Extract the [x, y] coordinate from the center of the cell holding the provided text.  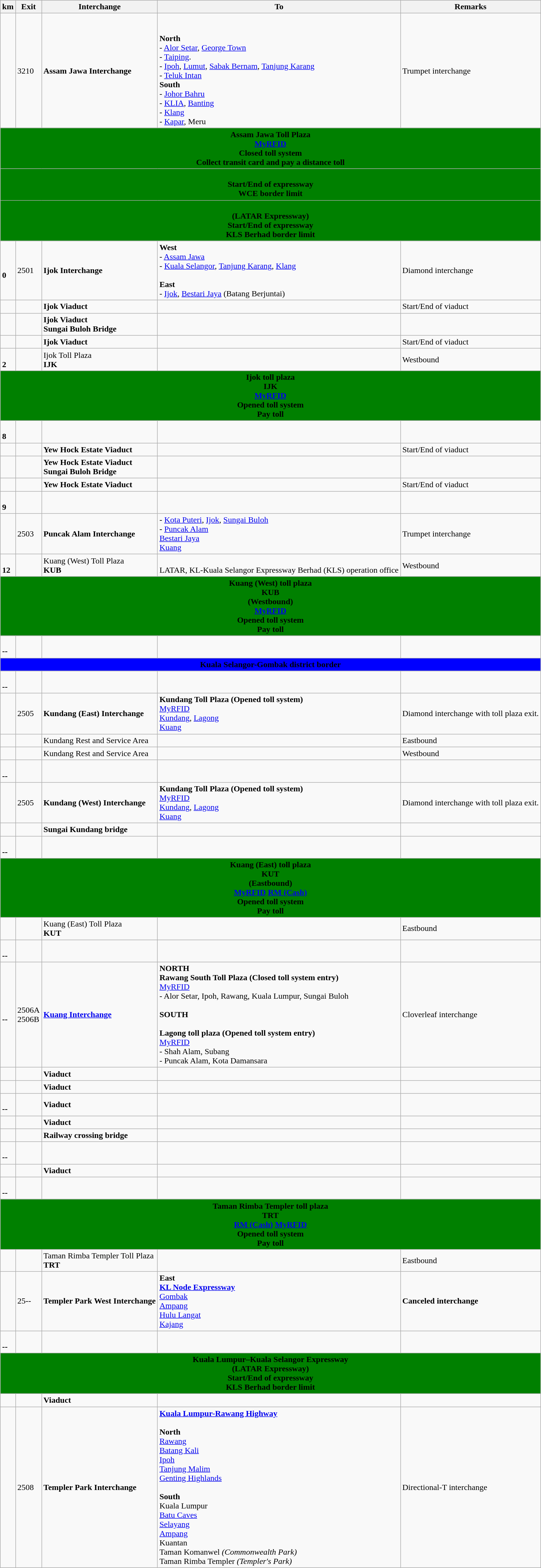
2506A2506B [28, 1015]
Railway crossing bridge [100, 1135]
LATAR, KL-Kuala Selangor Expressway Berhad (KLS) operation office [279, 565]
Taman Rimba Templer toll plazaTRTRM (Cash) MyRFID Opened toll systemPay toll [270, 1224]
Interchange [100, 7]
West - Assam Jawa - Kuala Selangor, Tanjung Karang, Klang East - Ijok, Bestari Jaya (Batang Berjuntai) [279, 270]
Kuang (East) toll plazaKUT(Eastbound)MyRFID RM (Cash)Opened toll systemPay toll [270, 888]
Kuang Interchange [100, 1015]
Canceled interchange [471, 1301]
Templer Park Interchange [100, 1487]
Taman Rimba Templer Toll PlazaTRT [100, 1260]
Assam Jawa Interchange [100, 70]
Ijok ViaductSungai Buloh Bridge [100, 324]
Yew Hock Estate ViaductSungai Buloh Bridge [100, 467]
(LATAR Expressway)Start/End of expresswayKLS Berhad border limit [270, 220]
Ijok toll plazaIJK MyRFID Opened toll systemPay toll [270, 396]
2503 [28, 534]
Templer Park West Interchange [100, 1301]
0 [8, 270]
Ijok Interchange [100, 270]
km [8, 7]
Cloverleaf interchange [471, 1015]
East KL Node ExpresswayGombakAmpangHulu LangatKajang [279, 1301]
25-- [28, 1301]
Kuang (West) toll plazaKUB(Westbound) MyRFIDOpened toll systemPay toll [270, 606]
Kuala Selangor-Gombak district border [270, 664]
Ijok Toll PlazaIJK [100, 359]
Kuang (West) Toll PlazaKUB [100, 565]
Diamond interchange [471, 270]
12 [8, 565]
Kuala Lumpur–Kuala Selangor Expressway(LATAR Expressway)Start/End of expresswayKLS Berhad border limit [270, 1373]
Sungai Kundang bridge [100, 829]
Directional-T interchange [471, 1487]
Assam Jawa Toll Plaza MyRFID Closed toll systemCollect transit card and pay a distance toll [270, 148]
- Kota Puteri, Ijok, Sungai Buloh - Puncak Alam Bestari Jaya Kuang [279, 534]
2508 [28, 1487]
8 [8, 432]
Kundang (West) Interchange [100, 803]
Puncak Alam Interchange [100, 534]
2 [8, 359]
To [279, 7]
Start/End of expresswayWCE border limit [270, 184]
3210 [28, 70]
Kundang (East) Interchange [100, 714]
2501 [28, 270]
9 [8, 502]
Kuang (East) Toll PlazaKUT [100, 929]
Remarks [471, 7]
Exit [28, 7]
